Search for the cell housing the specified text and yield its (X, Y) center coordinate. 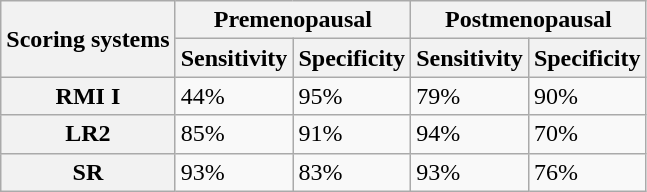
70% (587, 134)
44% (234, 96)
91% (352, 134)
Premenopausal (292, 20)
95% (352, 96)
90% (587, 96)
SR (88, 172)
Postmenopausal (528, 20)
76% (587, 172)
Scoring systems (88, 39)
94% (470, 134)
85% (234, 134)
79% (470, 96)
LR2 (88, 134)
RMI I (88, 96)
83% (352, 172)
